Determine the [x, y] coordinate at the center of the cell enclosing the given text.  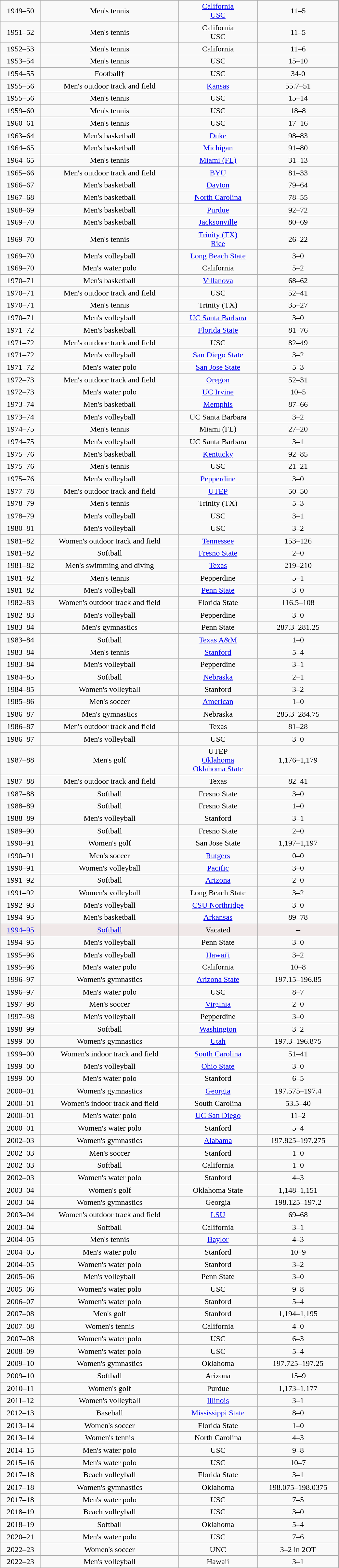
2008–09 [20, 1351]
197.825–197.275 [298, 1140]
1951–52 [20, 32]
69–68 [298, 1215]
UC Irvine [218, 392]
197.725–197.25 [298, 1363]
1992–93 [20, 905]
8–0 [298, 1413]
285.3–284.75 [298, 714]
35–27 [298, 305]
Michigan [218, 148]
1,176–1,179 [298, 760]
1,173–1,177 [298, 1388]
1966–67 [20, 185]
6–3 [298, 1339]
55.7–51 [298, 86]
5–1 [298, 578]
198.075–198.0375 [298, 1487]
287.3–281.25 [298, 627]
1977–78 [20, 491]
10–8 [298, 967]
San Diego State [218, 355]
52–31 [298, 380]
BYU [218, 173]
89–78 [298, 917]
-- [298, 930]
Memphis [218, 405]
UC San Diego [218, 1116]
Hawaii [218, 1561]
0–0 [298, 856]
51–41 [298, 1054]
Virginia [218, 1004]
Baseball [110, 1413]
CSU Northridge [218, 905]
5–2 [298, 268]
50–50 [298, 491]
27–20 [298, 429]
American [218, 702]
Alabama [218, 1140]
82–49 [298, 342]
10–9 [298, 1252]
Kentucky [218, 454]
17–16 [298, 123]
1,194–1,195 [298, 1314]
10–5 [298, 392]
Washington [218, 1029]
2012–13 [20, 1413]
1989–90 [20, 831]
31–13 [298, 160]
1949–50 [20, 11]
1,148–1,151 [298, 1190]
153–126 [298, 541]
Baylor [218, 1240]
15–14 [298, 98]
Men's swimming and diving [110, 565]
1965–66 [20, 173]
1963–64 [20, 135]
Football† [110, 74]
2011–12 [20, 1401]
2010–11 [20, 1388]
8–7 [298, 992]
Hawai'i [218, 955]
18–8 [298, 111]
Pacific [218, 868]
2006–07 [20, 1301]
Utah [218, 1041]
80–69 [298, 222]
Trinity (TX)Rice [218, 239]
1954–55 [20, 74]
197.15–196.85 [298, 979]
Texas A&M [218, 640]
1952–53 [20, 49]
53.5–40 [298, 1103]
81–76 [298, 330]
Oregon [218, 380]
Arizona State [218, 979]
2015–16 [20, 1463]
81–33 [298, 173]
116.5–108 [298, 603]
1960–61 [20, 123]
34-0 [298, 74]
6–5 [298, 1079]
98–83 [298, 135]
1,197–1,197 [298, 843]
Dayton [218, 185]
1985–86 [20, 702]
7–6 [298, 1537]
Ohio State [218, 1066]
Villanova [218, 281]
7–5 [298, 1500]
1953–54 [20, 61]
Duke [218, 135]
Oklahoma State [218, 1190]
UTEP [218, 491]
UTEPOklahomaOklahoma State [218, 760]
2–1 [298, 677]
81–28 [298, 726]
1968–69 [20, 210]
LSU [218, 1215]
Rutgers [218, 856]
52–41 [298, 293]
11–2 [298, 1116]
1967–68 [20, 198]
Illinois [218, 1401]
197.575–197.4 [298, 1091]
91–80 [298, 148]
Tennessee [218, 541]
Vacated [218, 930]
15–10 [298, 61]
Mississippi State [218, 1413]
219–210 [298, 565]
2020–21 [20, 1537]
1959–60 [20, 111]
26–22 [298, 239]
2014–15 [20, 1450]
87–66 [298, 405]
UNC [218, 1549]
3–2 in 2OT [298, 1549]
10–7 [298, 1463]
1980–81 [20, 528]
11–6 [298, 49]
21–21 [298, 466]
82–41 [298, 781]
Kansas [218, 86]
68–62 [298, 281]
79–64 [298, 185]
198.125–197.2 [298, 1203]
Jacksonville [218, 222]
15–9 [298, 1376]
1998–99 [20, 1029]
197.3–196.875 [298, 1041]
78–55 [298, 198]
Arkansas [218, 917]
4–0 [298, 1326]
92–85 [298, 454]
92–72 [298, 210]
